Identify which cell holds the provided text, then report its (x, y) central coordinate. 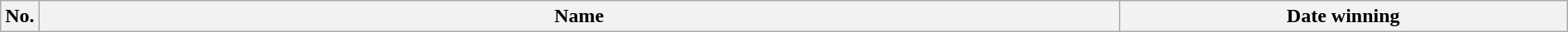
Date winning (1343, 16)
Name (579, 16)
No. (20, 16)
